Capture the cell that displays the provided text and extract its (x, y) central coordinate. 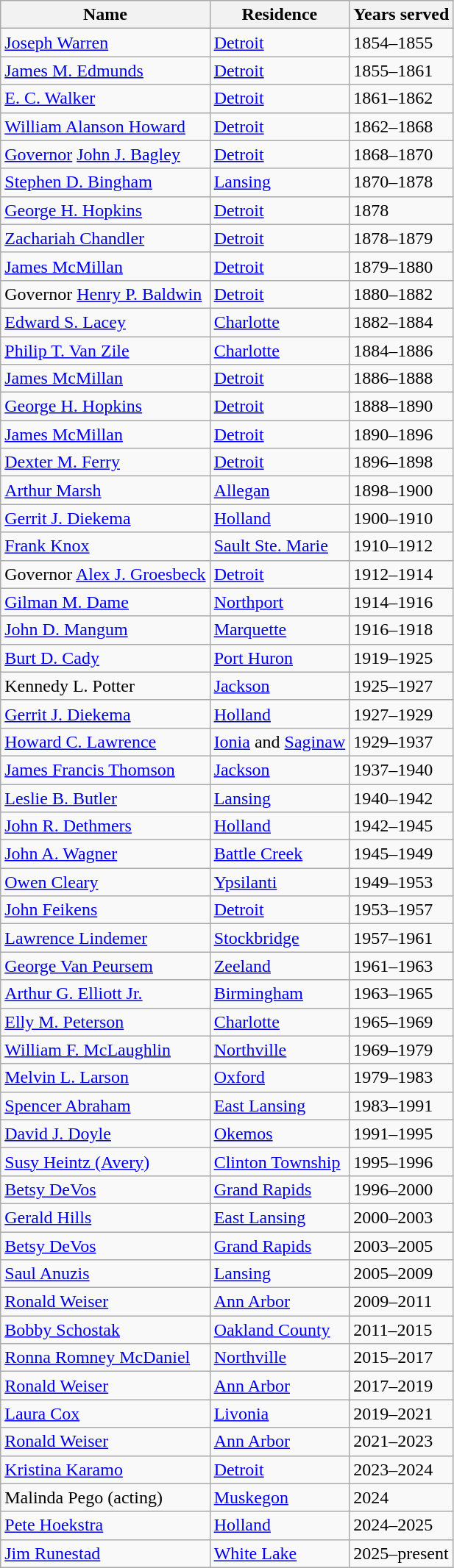
Years served (402, 15)
1916–1918 (402, 630)
1942–1945 (402, 826)
2009–2011 (402, 1302)
James Francis Thomson (105, 770)
Malinda Pego (acting) (105, 1497)
Elly M. Peterson (105, 1022)
Gerald Hills (105, 1217)
1890–1896 (402, 434)
2005–2009 (402, 1274)
Governor John J. Bagley (105, 154)
1878–1879 (402, 238)
1937–1940 (402, 770)
William F. McLaughlin (105, 1050)
Owen Cleary (105, 882)
Livonia (280, 1414)
1886–1888 (402, 379)
Stockbridge (280, 938)
Residence (280, 15)
2021–2023 (402, 1442)
1882–1884 (402, 322)
Howard C. Lawrence (105, 742)
John A. Wagner (105, 854)
1953–1957 (402, 910)
Edward S. Lacey (105, 322)
Northport (280, 602)
1910–1912 (402, 546)
James M. Edmunds (105, 71)
2024 (402, 1497)
Battle Creek (280, 854)
Jim Runestad (105, 1553)
Laura Cox (105, 1414)
Zeeland (280, 966)
Birmingham (280, 994)
Ionia and Saginaw (280, 742)
Pete Hoekstra (105, 1525)
1919–1925 (402, 658)
1949–1953 (402, 882)
1862–1868 (402, 126)
1996–2000 (402, 1189)
1945–1949 (402, 854)
2011–2015 (402, 1330)
Leslie B. Butler (105, 798)
1900–1910 (402, 518)
Clinton Township (280, 1161)
1855–1861 (402, 71)
Melvin L. Larson (105, 1078)
John D. Mangum (105, 630)
Arthur Marsh (105, 490)
2024–2025 (402, 1525)
1914–1916 (402, 602)
1995–1996 (402, 1161)
Ronna Romney McDaniel (105, 1358)
Arthur G. Elliott Jr. (105, 994)
1940–1942 (402, 798)
1961–1963 (402, 966)
Governor Henry P. Baldwin (105, 294)
Kennedy L. Potter (105, 686)
E. C. Walker (105, 99)
Philip T. Van Zile (105, 351)
Port Huron (280, 658)
1870–1878 (402, 182)
1983–1991 (402, 1106)
Bobby Schostak (105, 1330)
George Van Peursem (105, 966)
Okemos (280, 1134)
2023–2024 (402, 1469)
Marquette (280, 630)
Lawrence Lindemer (105, 938)
Ypsilanti (280, 882)
2000–2003 (402, 1217)
1957–1961 (402, 938)
1868–1870 (402, 154)
William Alanson Howard (105, 126)
Joseph Warren (105, 43)
Kristina Karamo (105, 1469)
Governor Alex J. Groesbeck (105, 574)
1963–1965 (402, 994)
2025–present (402, 1553)
1854–1855 (402, 43)
Stephen D. Bingham (105, 182)
Sault Ste. Marie (280, 546)
Burt D. Cady (105, 658)
1880–1882 (402, 294)
Allegan (280, 490)
1965–1969 (402, 1022)
Muskegon (280, 1497)
1927–1929 (402, 714)
Frank Knox (105, 546)
Oxford (280, 1078)
1879–1880 (402, 266)
Gilman M. Dame (105, 602)
2017–2019 (402, 1386)
2015–2017 (402, 1358)
1925–1927 (402, 686)
1884–1886 (402, 351)
David J. Doyle (105, 1134)
1969–1979 (402, 1050)
1929–1937 (402, 742)
1861–1862 (402, 99)
1878 (402, 210)
John R. Dethmers (105, 826)
1888–1890 (402, 407)
1979–1983 (402, 1078)
Saul Anuzis (105, 1274)
Spencer Abraham (105, 1106)
2003–2005 (402, 1246)
1898–1900 (402, 490)
John Feikens (105, 910)
1896–1898 (402, 462)
1991–1995 (402, 1134)
2019–2021 (402, 1414)
Susy Heintz (Avery) (105, 1161)
White Lake (280, 1553)
1912–1914 (402, 574)
Dexter M. Ferry (105, 462)
Zachariah Chandler (105, 238)
Name (105, 15)
Oakland County (280, 1330)
